Capture the cell that displays the provided text and extract its [X, Y] central coordinate. 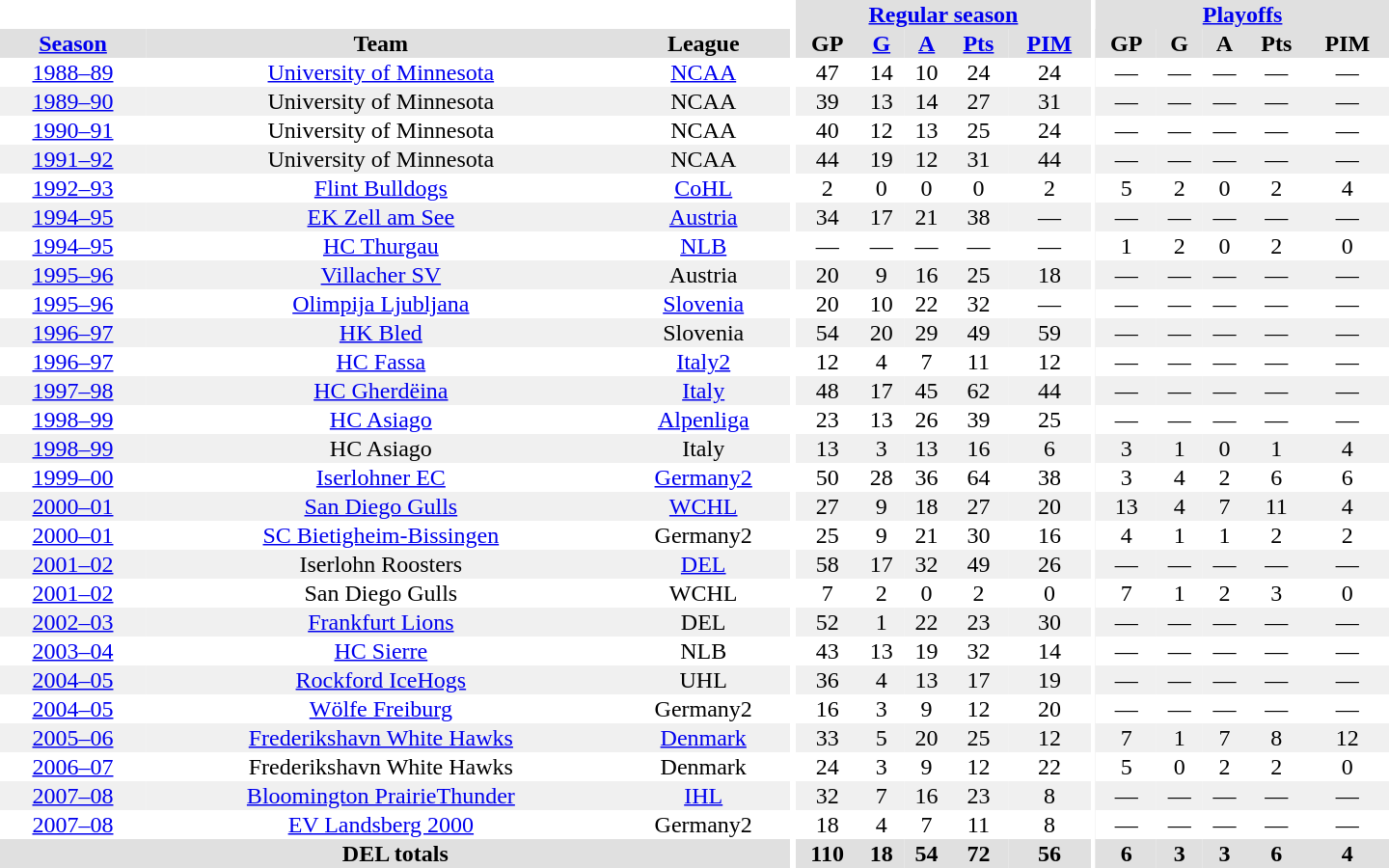
Alpenliga [704, 420]
UHL [704, 680]
2003–04 [73, 651]
Frankfurt Lions [381, 622]
Flint Bulldogs [381, 188]
EK Zell am See [381, 217]
1990–91 [73, 130]
Team [381, 43]
HC Sierre [381, 651]
CoHL [704, 188]
1997–98 [73, 391]
Iserlohn Roosters [381, 564]
EV Landsberg 2000 [381, 825]
Villacher SV [381, 275]
28 [882, 477]
Regular season [943, 14]
HK Bled [381, 333]
52 [828, 622]
56 [1049, 854]
Playoffs [1242, 14]
62 [978, 391]
1992–93 [73, 188]
2005–06 [73, 738]
72 [978, 854]
33 [828, 738]
50 [828, 477]
43 [828, 651]
Iserlohner EC [381, 477]
Rockford IceHogs [381, 680]
1989–90 [73, 101]
2006–07 [73, 767]
40 [828, 130]
Italy2 [704, 362]
59 [1049, 333]
45 [926, 391]
SC Bietigheim-Bissingen [381, 535]
110 [828, 854]
HC Gherdëina [381, 391]
64 [978, 477]
47 [828, 72]
34 [828, 217]
1988–89 [73, 72]
2002–03 [73, 622]
HC Fassa [381, 362]
1991–92 [73, 159]
HC Thurgau [381, 246]
58 [828, 564]
Wölfe Freiburg [381, 709]
IHL [704, 796]
Season [73, 43]
Bloomington PrairieThunder [381, 796]
DEL totals [395, 854]
1999–00 [73, 477]
League [704, 43]
48 [828, 391]
29 [926, 333]
Olimpija Ljubljana [381, 304]
